From the cell containing the given text, extract its center point as (X, Y) coordinate. 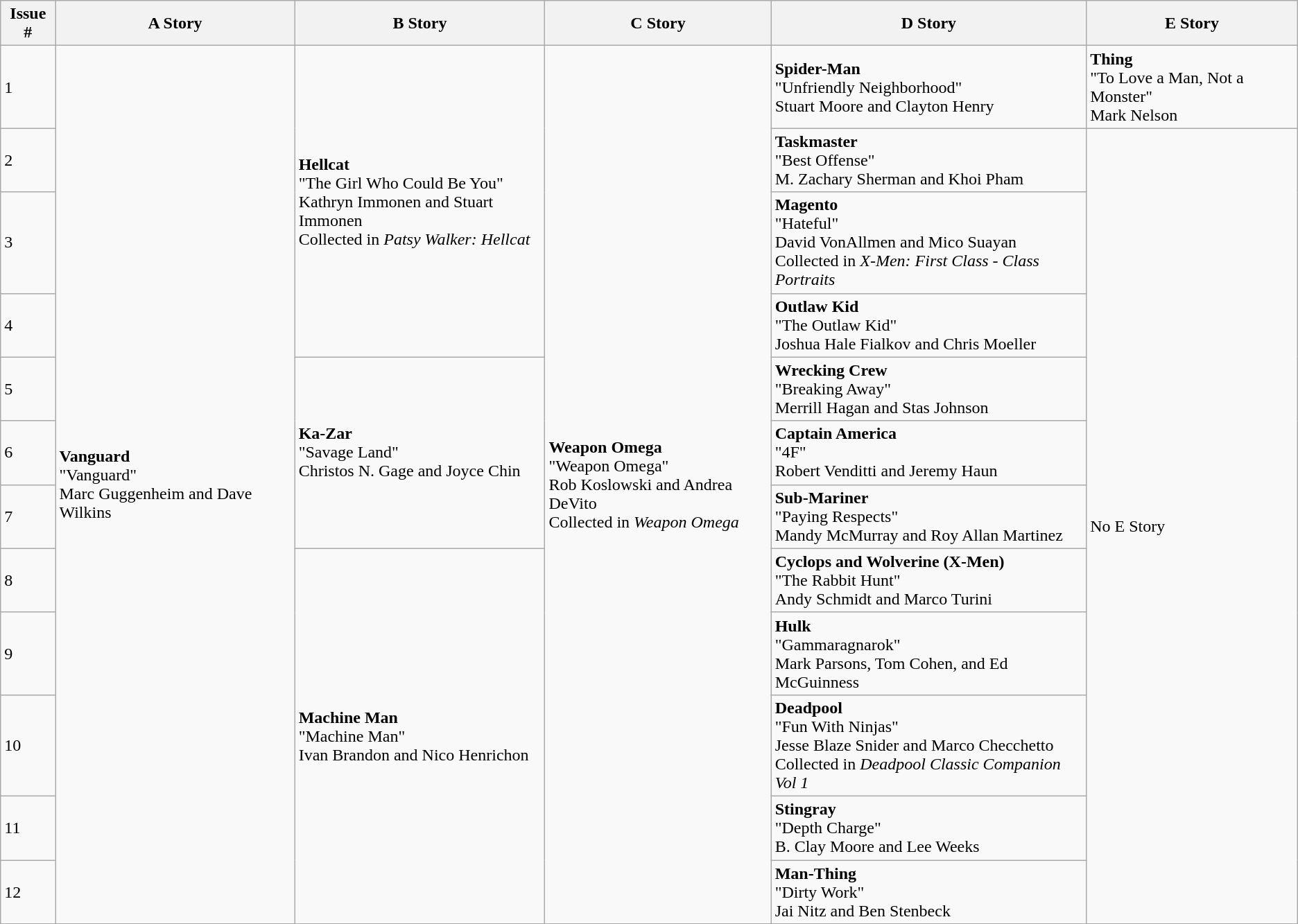
8 (28, 580)
Weapon Omega"Weapon Omega"Rob Koslowski and Andrea DeVitoCollected in Weapon Omega (658, 485)
Cyclops and Wolverine (X-Men)"The Rabbit Hunt"Andy Schmidt and Marco Turini (929, 580)
Sub-Mariner"Paying Respects"Mandy McMurray and Roy Allan Martinez (929, 516)
12 (28, 891)
Taskmaster"Best Offense"M. Zachary Sherman and Khoi Pham (929, 160)
D Story (929, 24)
9 (28, 653)
6 (28, 453)
Ka-Zar"Savage Land"Christos N. Gage and Joyce Chin (420, 453)
Thing"To Love a Man, Not a Monster"Mark Nelson (1193, 87)
Issue # (28, 24)
Man-Thing"Dirty Work"Jai Nitz and Ben Stenbeck (929, 891)
2 (28, 160)
4 (28, 325)
E Story (1193, 24)
Machine Man"Machine Man"Ivan Brandon and Nico Henrichon (420, 736)
1 (28, 87)
A Story (175, 24)
7 (28, 516)
B Story (420, 24)
No E Story (1193, 526)
Vanguard"Vanguard"Marc Guggenheim and Dave Wilkins (175, 485)
Spider-Man"Unfriendly Neighborhood"Stuart Moore and Clayton Henry (929, 87)
3 (28, 243)
Hulk"Gammaragnarok"Mark Parsons, Tom Cohen, and Ed McGuinness (929, 653)
C Story (658, 24)
Deadpool"Fun With Ninjas"Jesse Blaze Snider and Marco ChecchettoCollected in Deadpool Classic Companion Vol 1 (929, 745)
Captain America"4F"Robert Venditti and Jeremy Haun (929, 453)
5 (28, 389)
10 (28, 745)
Magento"Hateful"David VonAllmen and Mico SuayanCollected in X-Men: First Class - Class Portraits (929, 243)
Hellcat"The Girl Who Could Be You"Kathryn Immonen and Stuart ImmonenCollected in Patsy Walker: Hellcat (420, 201)
Wrecking Crew"Breaking Away"Merrill Hagan and Stas Johnson (929, 389)
Stingray"Depth Charge"B. Clay Moore and Lee Weeks (929, 828)
11 (28, 828)
Outlaw Kid"The Outlaw Kid"Joshua Hale Fialkov and Chris Moeller (929, 325)
